Output the (x, y) coordinate of the center of the cell containing the given text.  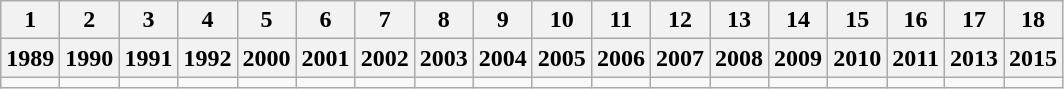
1991 (148, 58)
2011 (916, 58)
2009 (798, 58)
2007 (680, 58)
4 (208, 20)
10 (562, 20)
16 (916, 20)
1990 (90, 58)
2004 (502, 58)
3 (148, 20)
1992 (208, 58)
2003 (444, 58)
6 (326, 20)
2010 (858, 58)
17 (974, 20)
2013 (974, 58)
5 (266, 20)
8 (444, 20)
12 (680, 20)
2 (90, 20)
2015 (1034, 58)
2001 (326, 58)
14 (798, 20)
2002 (384, 58)
2008 (740, 58)
2000 (266, 58)
1989 (30, 58)
2006 (620, 58)
2005 (562, 58)
11 (620, 20)
13 (740, 20)
1 (30, 20)
15 (858, 20)
7 (384, 20)
18 (1034, 20)
9 (502, 20)
